Output the (X, Y) coordinate of the center of the cell containing the given text.  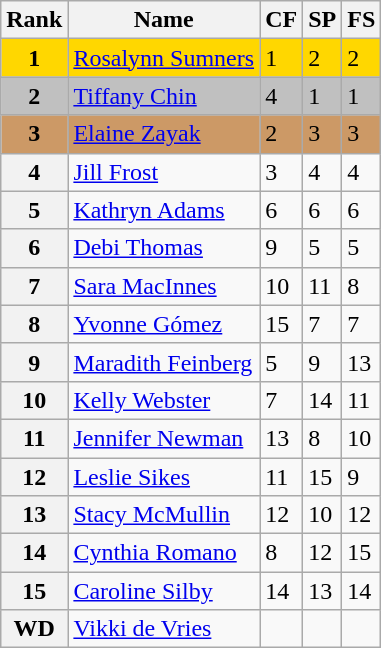
Tiffany Chin (164, 96)
Jennifer Newman (164, 438)
Rosalynn Sumners (164, 58)
Kathryn Adams (164, 210)
SP (322, 20)
CF (282, 20)
Cynthia Romano (164, 553)
Maradith Feinberg (164, 362)
Kelly Webster (164, 400)
Elaine Zayak (164, 134)
Leslie Sikes (164, 477)
FS (362, 20)
Caroline Silby (164, 591)
Yvonne Gómez (164, 324)
Jill Frost (164, 172)
Vikki de Vries (164, 629)
Rank (34, 20)
Sara MacInnes (164, 286)
Stacy McMullin (164, 515)
WD (34, 629)
Name (164, 20)
Debi Thomas (164, 248)
